Return (X, Y) of the center of cell containing provided text 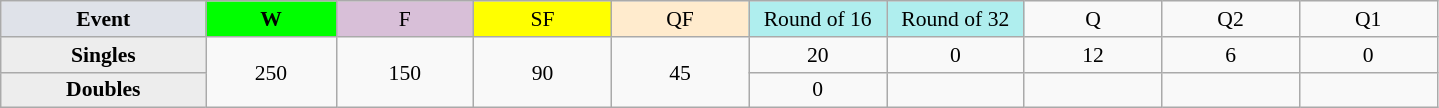
QF (680, 19)
Singles (104, 55)
Q1 (1368, 19)
F (405, 19)
250 (271, 72)
150 (405, 72)
Round of 16 (818, 19)
20 (818, 55)
Q2 (1231, 19)
Q (1093, 19)
90 (543, 72)
6 (1231, 55)
SF (543, 19)
Round of 32 (955, 19)
Event (104, 19)
12 (1093, 55)
45 (680, 72)
W (271, 19)
Doubles (104, 90)
